Search for the cell housing the specified text and yield its (x, y) center coordinate. 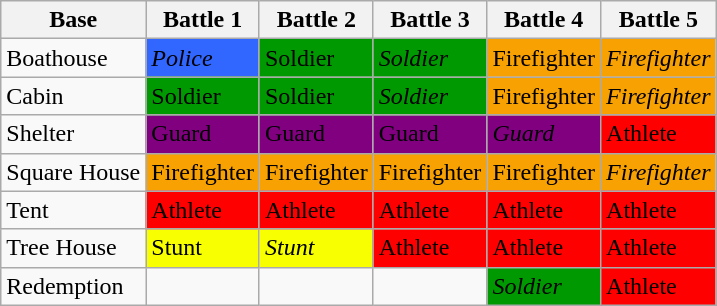
Battle 1 (203, 20)
Base (74, 20)
Battle 5 (659, 20)
Boathouse (74, 58)
Battle 4 (544, 20)
Redemption (74, 286)
Tent (74, 210)
Square House (74, 172)
Cabin (74, 96)
Tree House (74, 248)
Shelter (74, 134)
Police (203, 58)
Battle 3 (430, 20)
Battle 2 (316, 20)
